Scan for the cell matching the given text and deliver its (X, Y) coordinate at center. 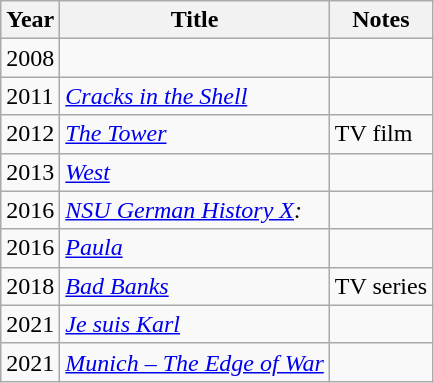
2013 (30, 172)
Bad Banks (194, 286)
The Tower (194, 134)
Munich – The Edge of War (194, 362)
Paula (194, 248)
2018 (30, 286)
2011 (30, 96)
NSU German History X: (194, 210)
Year (30, 20)
TV series (380, 286)
Cracks in the Shell (194, 96)
Notes (380, 20)
2012 (30, 134)
TV film (380, 134)
West (194, 172)
Title (194, 20)
Je suis Karl (194, 324)
2008 (30, 58)
